Output the [X, Y] coordinate of the center of the cell containing the given text.  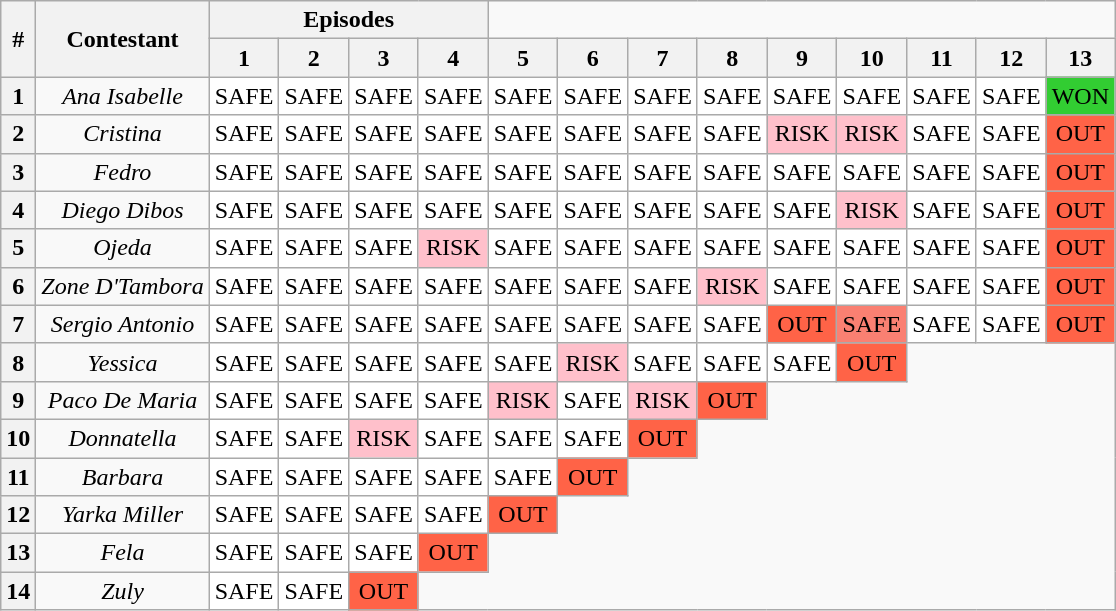
Paco De Maria [122, 400]
# [18, 39]
Yarka Miller [122, 515]
Barbara [122, 477]
Ana Isabelle [122, 96]
Fela [122, 553]
Episodes [348, 20]
Cristina [122, 134]
Zuly [122, 591]
Sergio Antonio [122, 324]
Zone D'Tambora [122, 286]
14 [18, 591]
Donnatella [122, 438]
WON [1080, 96]
Diego Dibos [122, 210]
Ojeda [122, 248]
Yessica [122, 362]
Fedro [122, 172]
Contestant [122, 39]
